From the cell containing the given text, extract its center point as [x, y] coordinate. 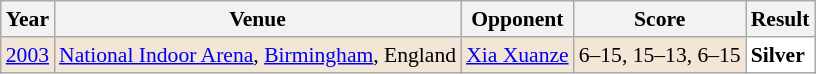
Silver [780, 55]
Year [28, 19]
6–15, 15–13, 6–15 [660, 55]
Score [660, 19]
National Indoor Arena, Birmingham, England [258, 55]
2003 [28, 55]
Opponent [518, 19]
Xia Xuanze [518, 55]
Result [780, 19]
Venue [258, 19]
